Pinpoint the cell where the given text exists, returning its (x, y) midpoint coordinate. 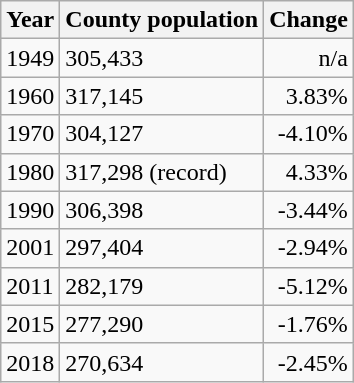
2001 (30, 248)
4.33% (309, 172)
-4.10% (309, 134)
1949 (30, 58)
-1.76% (309, 324)
2015 (30, 324)
317,298 (record) (162, 172)
Change (309, 20)
304,127 (162, 134)
270,634 (162, 362)
305,433 (162, 58)
2018 (30, 362)
277,290 (162, 324)
Year (30, 20)
2011 (30, 286)
County population (162, 20)
306,398 (162, 210)
n/a (309, 58)
1970 (30, 134)
-5.12% (309, 286)
-2.45% (309, 362)
282,179 (162, 286)
317,145 (162, 96)
1980 (30, 172)
-3.44% (309, 210)
3.83% (309, 96)
-2.94% (309, 248)
1990 (30, 210)
297,404 (162, 248)
1960 (30, 96)
